Provide the [x, y] coordinate of the cell's center where the given text is located.  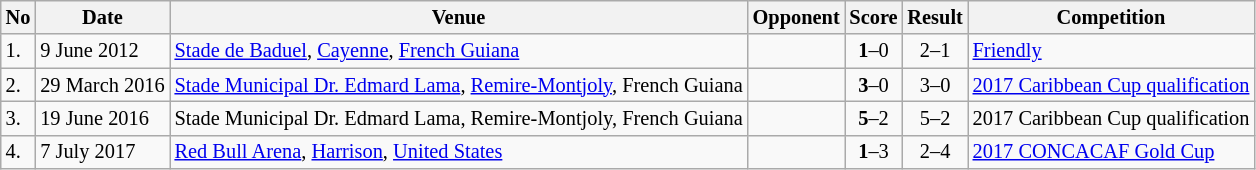
Competition [1112, 17]
7 July 2017 [102, 152]
Date [102, 17]
Stade de Baduel, Cayenne, French Guiana [459, 51]
1. [18, 51]
2–4 [936, 152]
1–0 [874, 51]
Opponent [796, 17]
2. [18, 85]
19 June 2016 [102, 118]
Venue [459, 17]
No [18, 17]
1–3 [874, 152]
Red Bull Arena, Harrison, United States [459, 152]
Friendly [1112, 51]
2–1 [936, 51]
Score [874, 17]
29 March 2016 [102, 85]
2017 CONCACAF Gold Cup [1112, 152]
9 June 2012 [102, 51]
4. [18, 152]
Result [936, 17]
3. [18, 118]
